Identify which cell holds the provided text, then report its [x, y] central coordinate. 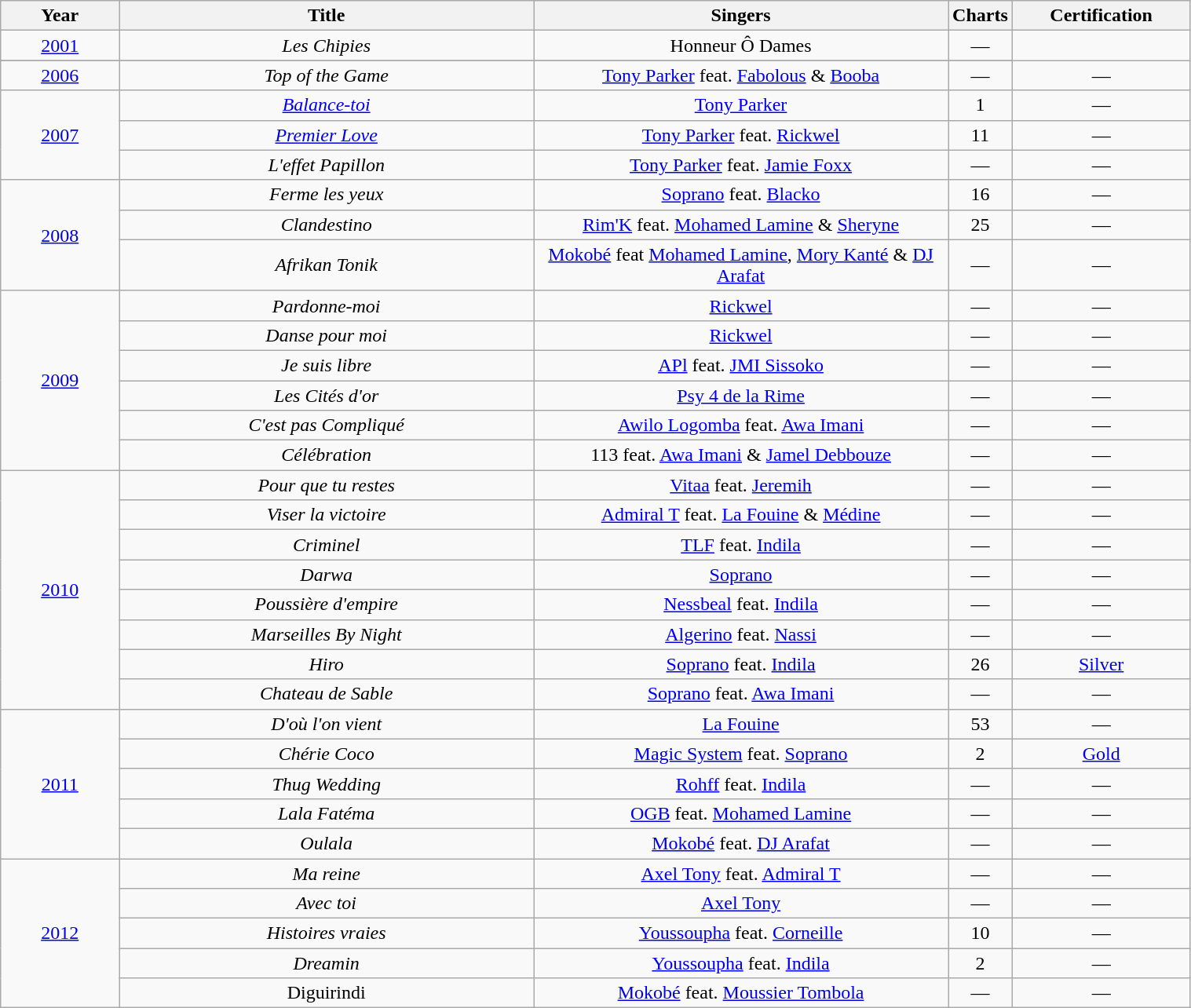
Darwa [327, 575]
Tony Parker [741, 105]
Axel Tony [741, 904]
Chérie Coco [327, 754]
Diguirindi [327, 993]
Premier Love [327, 135]
Balance-toi [327, 105]
OGB feat. Mohamed Lamine [741, 813]
Gold [1101, 754]
2006 [60, 75]
Top of the Game [327, 75]
Soprano feat. Blacko [741, 195]
2001 [60, 46]
Hiro [327, 664]
Silver [1101, 664]
Certification [1101, 16]
Chateau de Sable [327, 694]
2008 [60, 236]
53 [981, 724]
Les Chipies [327, 46]
C'est pas Compliqué [327, 425]
Charts [981, 16]
Marseilles By Night [327, 634]
Poussière d'empire [327, 604]
Dreamin [327, 963]
La Fouine [741, 724]
2011 [60, 783]
Soprano feat. Awa Imani [741, 694]
D'où l'on vient [327, 724]
2012 [60, 933]
Lala Fatéma [327, 813]
Avec toi [327, 904]
Psy 4 de la Rime [741, 395]
113 feat. Awa Imani & Jamel Debbouze [741, 455]
Title [327, 16]
L'effet Papillon [327, 165]
Soprano [741, 575]
1 [981, 105]
2007 [60, 135]
Oulala [327, 843]
Singers [741, 16]
11 [981, 135]
Algerino feat. Nassi [741, 634]
10 [981, 933]
Afrikan Tonik [327, 265]
Thug Wedding [327, 783]
Mokobé feat. DJ Arafat [741, 843]
APl feat. JMI Sissoko [741, 365]
Admiral T feat. La Fouine & Médine [741, 515]
Célébration [327, 455]
Honneur Ô Dames [741, 46]
Awilo Logomba feat. Awa Imani [741, 425]
Les Cités d'or [327, 395]
Danse pour moi [327, 335]
Pour que tu restes [327, 485]
16 [981, 195]
Ferme les yeux [327, 195]
Pardonne-moi [327, 305]
Clandestino [327, 225]
Youssoupha feat. Indila [741, 963]
Axel Tony feat. Admiral T [741, 874]
Nessbeal feat. Indila [741, 604]
Criminel [327, 545]
Year [60, 16]
Youssoupha feat. Corneille [741, 933]
Histoires vraies [327, 933]
2009 [60, 380]
Mokobé feat. Moussier Tombola [741, 993]
Je suis libre [327, 365]
Rohff feat. Indila [741, 783]
Vitaa feat. Jeremih [741, 485]
Rim'K feat. Mohamed Lamine & Sheryne [741, 225]
Tony Parker feat. Fabolous & Booba [741, 75]
Mokobé feat Mohamed Lamine, Mory Kanté & DJ Arafat [741, 265]
2010 [60, 590]
TLF feat. Indila [741, 545]
25 [981, 225]
Soprano feat. Indila [741, 664]
Viser la victoire [327, 515]
Tony Parker feat. Rickwel [741, 135]
Ma reine [327, 874]
26 [981, 664]
Tony Parker feat. Jamie Foxx [741, 165]
Magic System feat. Soprano [741, 754]
